Detect which cell encompasses the target text, then output its [x, y] center coordinate. 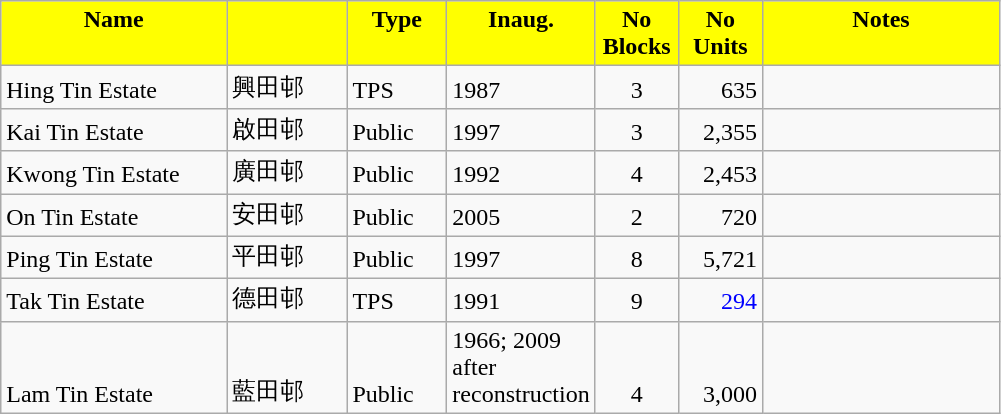
2,355 [720, 130]
Kwong Tin Estate [114, 172]
Inaug. [521, 34]
平田邨 [287, 258]
Name [114, 34]
2005 [521, 216]
8 [636, 258]
1991 [521, 300]
294 [720, 300]
635 [720, 88]
1987 [521, 88]
No Units [720, 34]
2 [636, 216]
No Blocks [636, 34]
Kai Tin Estate [114, 130]
Type [397, 34]
1992 [521, 172]
1966; 2009 after reconstruction [521, 367]
啟田邨 [287, 130]
9 [636, 300]
藍田邨 [287, 367]
720 [720, 216]
Lam Tin Estate [114, 367]
Tak Tin Estate [114, 300]
廣田邨 [287, 172]
安田邨 [287, 216]
2,453 [720, 172]
3,000 [720, 367]
Ping Tin Estate [114, 258]
Notes [880, 34]
5,721 [720, 258]
Hing Tin Estate [114, 88]
德田邨 [287, 300]
興田邨 [287, 88]
On Tin Estate [114, 216]
